Pinpoint the cell where the given text exists, returning its [x, y] midpoint coordinate. 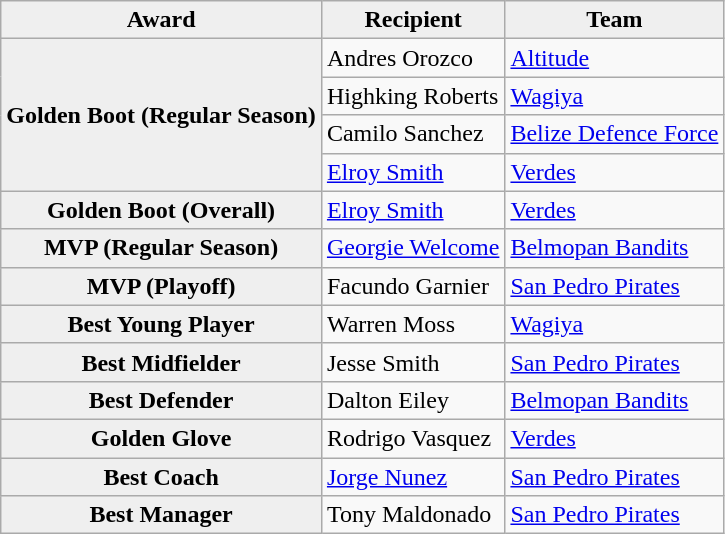
Best Young Player [162, 324]
Georgie Welcome [413, 248]
Golden Boot (Overall) [162, 210]
Highking Roberts [413, 96]
Rodrigo Vasquez [413, 438]
Team [614, 20]
Best Manager [162, 515]
Jesse Smith [413, 362]
Camilo Sanchez [413, 134]
Dalton Eiley [413, 400]
Belize Defence Force [614, 134]
Recipient [413, 20]
Tony Maldonado [413, 515]
Golden Glove [162, 438]
MVP (Regular Season) [162, 248]
Award [162, 20]
Jorge Nunez [413, 477]
Best Midfielder [162, 362]
Best Coach [162, 477]
Golden Boot (Regular Season) [162, 115]
MVP (Playoff) [162, 286]
Altitude [614, 58]
Andres Orozco [413, 58]
Best Defender [162, 400]
Facundo Garnier [413, 286]
Warren Moss [413, 324]
